From the cell containing the given text, extract its center point as (X, Y) coordinate. 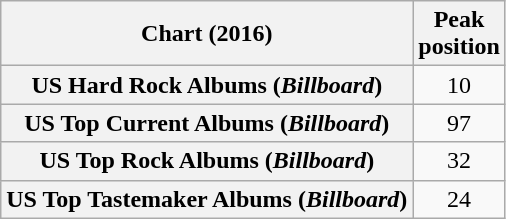
US Hard Rock Albums (Billboard) (207, 85)
Chart (2016) (207, 34)
US Top Tastemaker Albums (Billboard) (207, 199)
24 (459, 199)
Peakposition (459, 34)
US Top Current Albums (Billboard) (207, 123)
US Top Rock Albums (Billboard) (207, 161)
97 (459, 123)
10 (459, 85)
32 (459, 161)
